Identify which cell holds the provided text, then report its (X, Y) central coordinate. 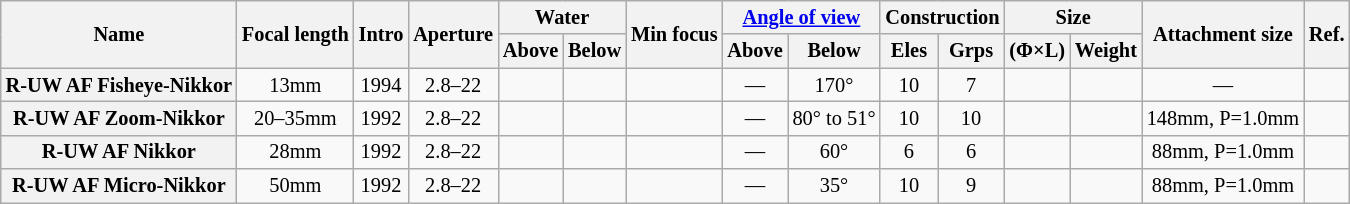
R-UW AF Zoom-Nikkor (119, 118)
20–35mm (296, 118)
50mm (296, 186)
148mm, P=1.0mm (1223, 118)
13mm (296, 85)
Ref. (1326, 34)
Min focus (674, 34)
Aperture (453, 34)
R-UW AF Fisheye-Nikkor (119, 85)
170° (834, 85)
R-UW AF Micro-Nikkor (119, 186)
(Φ×L) (1036, 51)
60° (834, 152)
Water (562, 17)
Attachment size (1223, 34)
Size (1072, 17)
Grps (972, 51)
35° (834, 186)
1994 (382, 85)
7 (972, 85)
Eles (908, 51)
Weight (1106, 51)
Focal length (296, 34)
28mm (296, 152)
R-UW AF Nikkor (119, 152)
9 (972, 186)
Construction (942, 17)
Name (119, 34)
80° to 51° (834, 118)
Intro (382, 34)
Angle of view (801, 17)
